Return the [x, y] coordinate for the center point of the cell that contains the specified text.  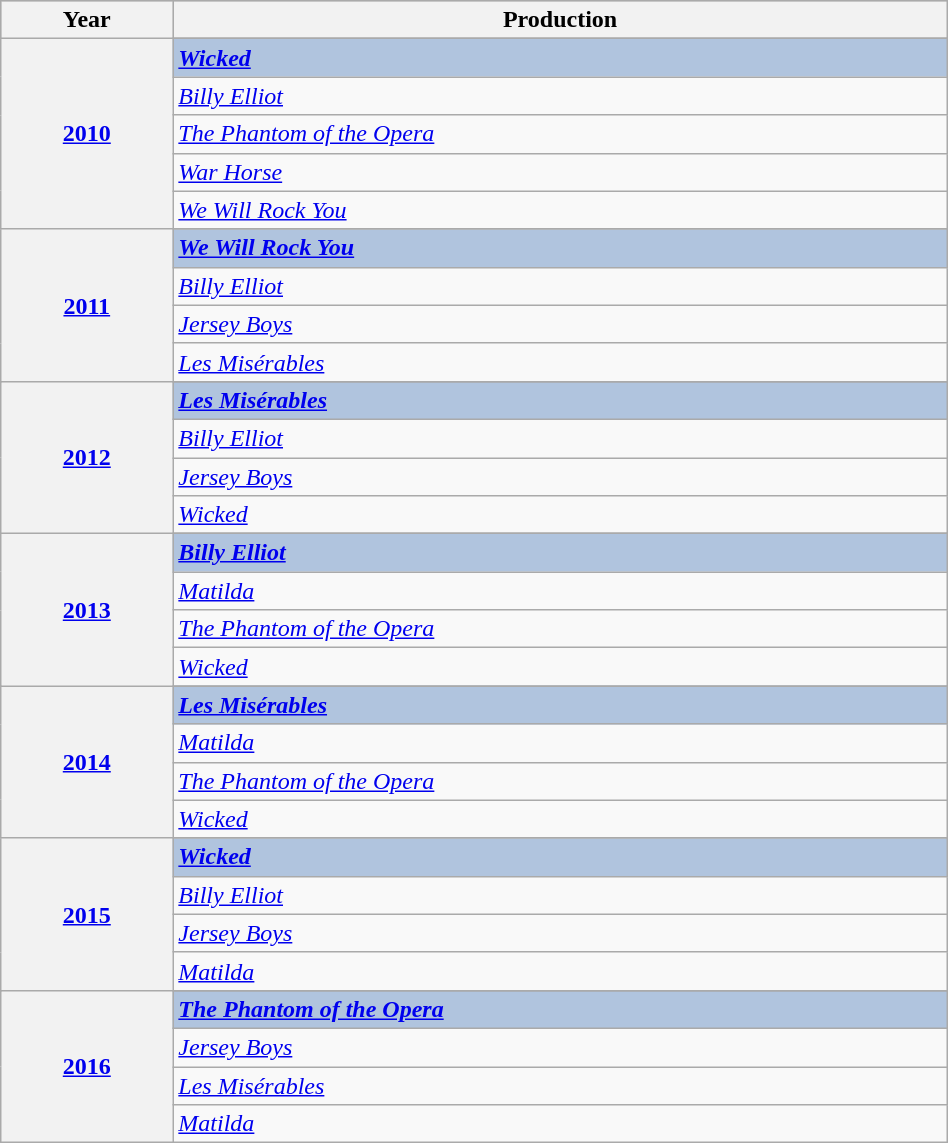
2012 [87, 457]
2016 [87, 1066]
2013 [87, 610]
Production [560, 20]
War Horse [560, 172]
2011 [87, 305]
2015 [87, 914]
2010 [87, 134]
2014 [87, 762]
Year [87, 20]
